Provide the [x, y] coordinate of the cell's center where the given text is located.  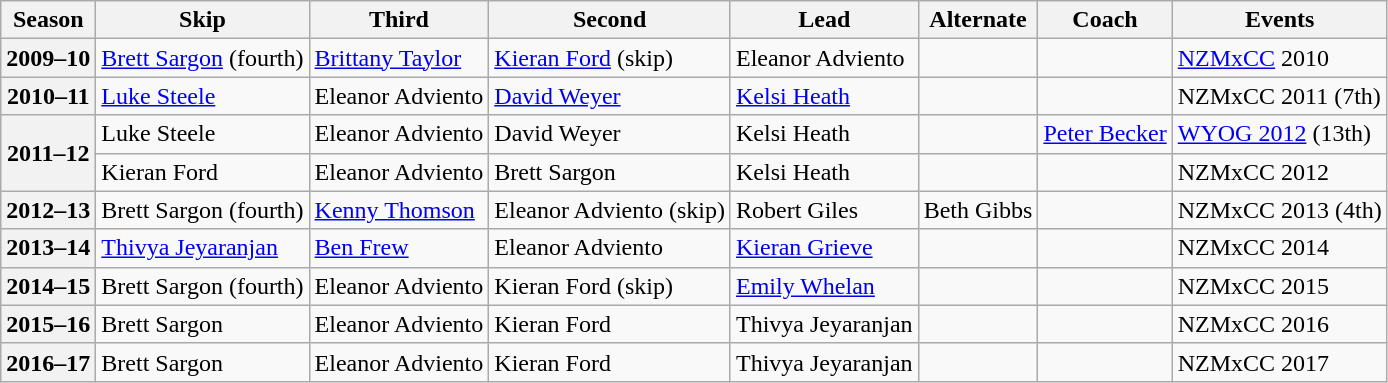
Kenny Thomson [399, 210]
NZMxCC 2011 (7th) [1280, 96]
Skip [202, 20]
Lead [824, 20]
2015–16 [48, 324]
Beth Gibbs [978, 210]
Kieran Grieve [824, 248]
2016–17 [48, 362]
WYOG 2012 (13th) [1280, 134]
2013–14 [48, 248]
Season [48, 20]
Coach [1105, 20]
Eleanor Adviento (skip) [610, 210]
2009–10 [48, 58]
NZMxCC 2010 [1280, 58]
Events [1280, 20]
NZMxCC 2012 [1280, 172]
Brittany Taylor [399, 58]
Ben Frew [399, 248]
Robert Giles [824, 210]
2012–13 [48, 210]
Peter Becker [1105, 134]
2010–11 [48, 96]
NZMxCC 2013 (4th) [1280, 210]
2011–12 [48, 153]
NZMxCC 2016 [1280, 324]
NZMxCC 2017 [1280, 362]
Second [610, 20]
Third [399, 20]
Emily Whelan [824, 286]
2014–15 [48, 286]
Alternate [978, 20]
NZMxCC 2015 [1280, 286]
NZMxCC 2014 [1280, 248]
